Extract the (X, Y) coordinate from the center of the cell holding the provided text.  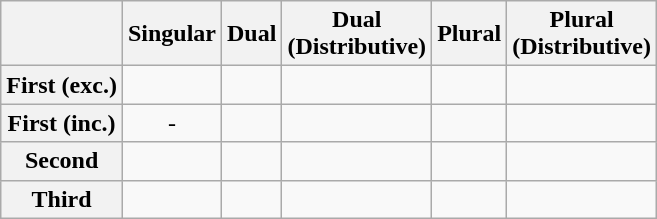
Plural(Distributive) (582, 34)
Dual (252, 34)
Dual(Distributive) (357, 34)
- (172, 123)
Singular (172, 34)
Third (62, 199)
Plural (470, 34)
First (inc.) (62, 123)
Second (62, 161)
First (exc.) (62, 85)
